Return the [X, Y] coordinate for the center point of the cell that contains the specified text.  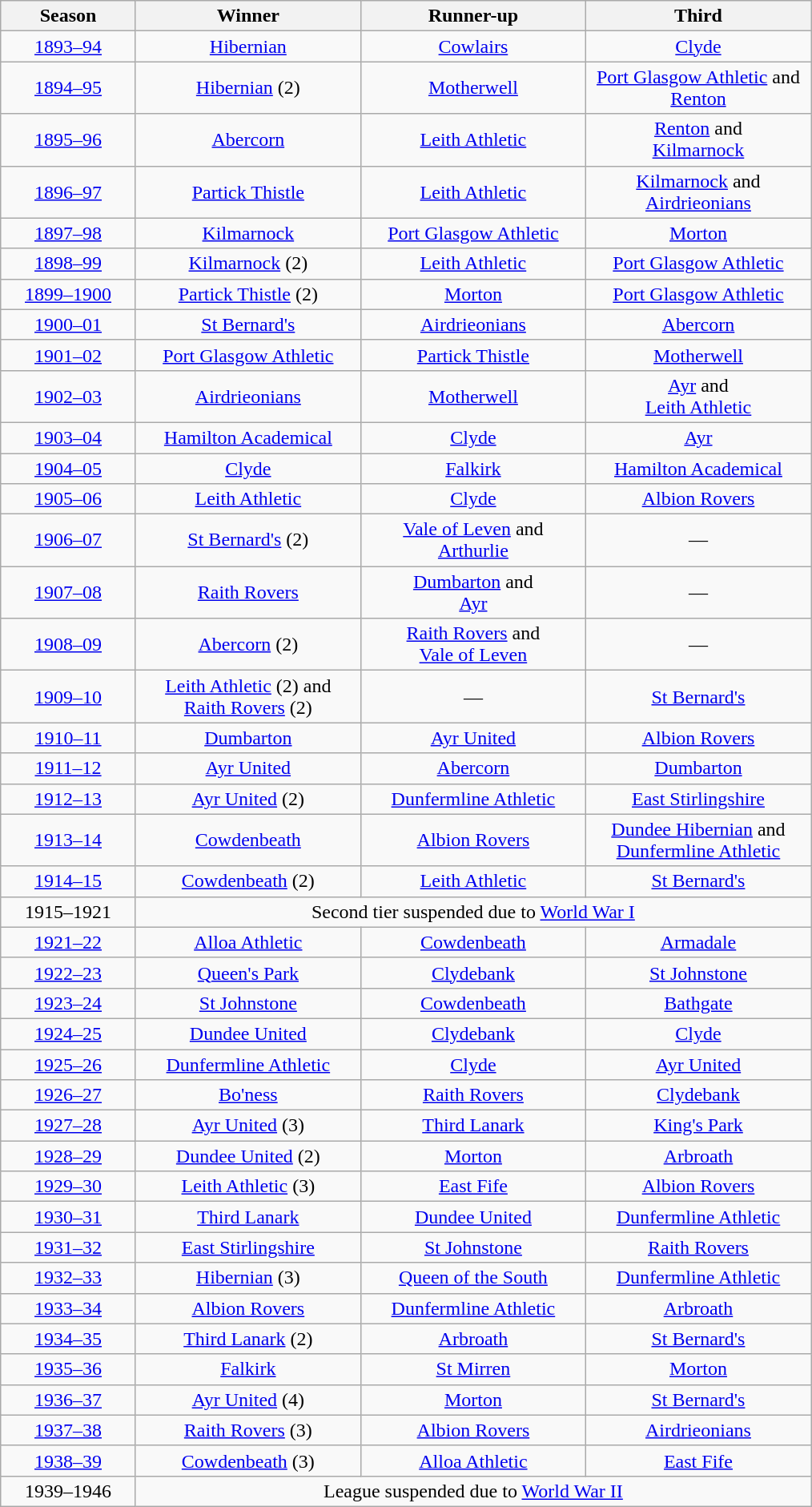
1915–1921 [69, 912]
Hibernian (3) [248, 1278]
1927–28 [69, 1126]
1939–1946 [69, 1491]
1898–99 [69, 264]
Cowdenbeath (2) [248, 881]
Queen's Park [248, 973]
League suspended due to World War II [472, 1491]
Raith Rovers (3) [248, 1430]
Kilmarnock and Airdrieonians [698, 192]
1910–11 [69, 738]
1895–96 [69, 139]
1911–12 [69, 768]
1925–26 [69, 1065]
Port Glasgow Athletic and Renton [698, 88]
Partick Thistle (2) [248, 294]
1896–97 [69, 192]
1899–1900 [69, 294]
1906–07 [69, 540]
Ayr and Leith Athletic [698, 396]
1937–38 [69, 1430]
1924–25 [69, 1034]
Leith Athletic (2) and Raith Rovers (2) [248, 697]
1923–24 [69, 1003]
1930–31 [69, 1217]
1935–36 [69, 1369]
Kilmarnock [248, 233]
1932–33 [69, 1278]
Leith Athletic (3) [248, 1187]
Abercorn (2) [248, 644]
Cowdenbeath (3) [248, 1461]
Third [698, 16]
Hibernian (2) [248, 88]
1900–01 [69, 324]
1901–02 [69, 355]
1938–39 [69, 1461]
1929–30 [69, 1187]
Winner [248, 16]
1903–04 [69, 437]
1902–03 [69, 396]
Queen of the South [472, 1278]
Dundee United (2) [248, 1156]
Renton and Kilmarnock [698, 139]
Season [69, 16]
Second tier suspended due to World War I [472, 912]
1912–13 [69, 799]
Ayr United (4) [248, 1400]
Kilmarnock (2) [248, 264]
1905–06 [69, 499]
1897–98 [69, 233]
1936–37 [69, 1400]
1933–34 [69, 1308]
Dumbarton and Ayr [472, 593]
St Mirren [472, 1369]
Raith Rovers and Vale of Leven [472, 644]
Hibernian [248, 46]
1904–05 [69, 469]
St Bernard's (2) [248, 540]
King's Park [698, 1126]
Bathgate [698, 1003]
Ayr United (3) [248, 1126]
1913–14 [69, 840]
1894–95 [69, 88]
1893–94 [69, 46]
Ayr [698, 437]
Runner-up [472, 16]
1926–27 [69, 1095]
1934–35 [69, 1339]
1931–32 [69, 1247]
1914–15 [69, 881]
1908–09 [69, 644]
Ayr United (2) [248, 799]
Armadale [698, 942]
1921–22 [69, 942]
Cowlairs [472, 46]
1928–29 [69, 1156]
Vale of Leven and Arthurlie [472, 540]
1922–23 [69, 973]
Bo'ness [248, 1095]
1909–10 [69, 697]
1907–08 [69, 593]
Dundee Hibernian and Dunfermline Athletic [698, 840]
Third Lanark (2) [248, 1339]
